Scan for the cell matching the given text and deliver its (x, y) coordinate at center. 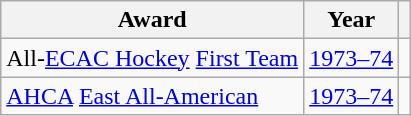
Award (152, 20)
Year (352, 20)
All-ECAC Hockey First Team (152, 58)
AHCA East All-American (152, 96)
